Output the (X, Y) coordinate of the center of the cell containing the given text.  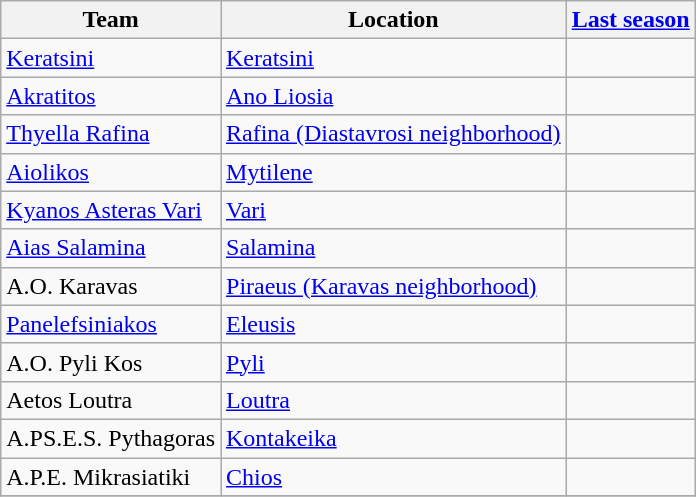
Mytilene (393, 172)
Pyli (393, 362)
Vari (393, 210)
Team (111, 20)
A.P.E. Mikrasiatiki (111, 477)
A.O. Karavas (111, 286)
Chios (393, 477)
Ano Liosia (393, 96)
Eleusis (393, 324)
Akratitos (111, 96)
Thyella Rafina (111, 134)
Loutra (393, 400)
A.PS.E.S. Pythagoras (111, 438)
Aias Salamina (111, 248)
Kyanos Asteras Vari (111, 210)
Aiolikos (111, 172)
Piraeus (Karavas neighborhood) (393, 286)
Aetos Loutra (111, 400)
A.O. Pyli Kos (111, 362)
Last season (630, 20)
Kontakeika (393, 438)
Salamina (393, 248)
Location (393, 20)
Panelefsiniakos (111, 324)
Rafina (Diastavrosi neighborhood) (393, 134)
